Return the (x, y) coordinate for the center point of the cell that contains the specified text.  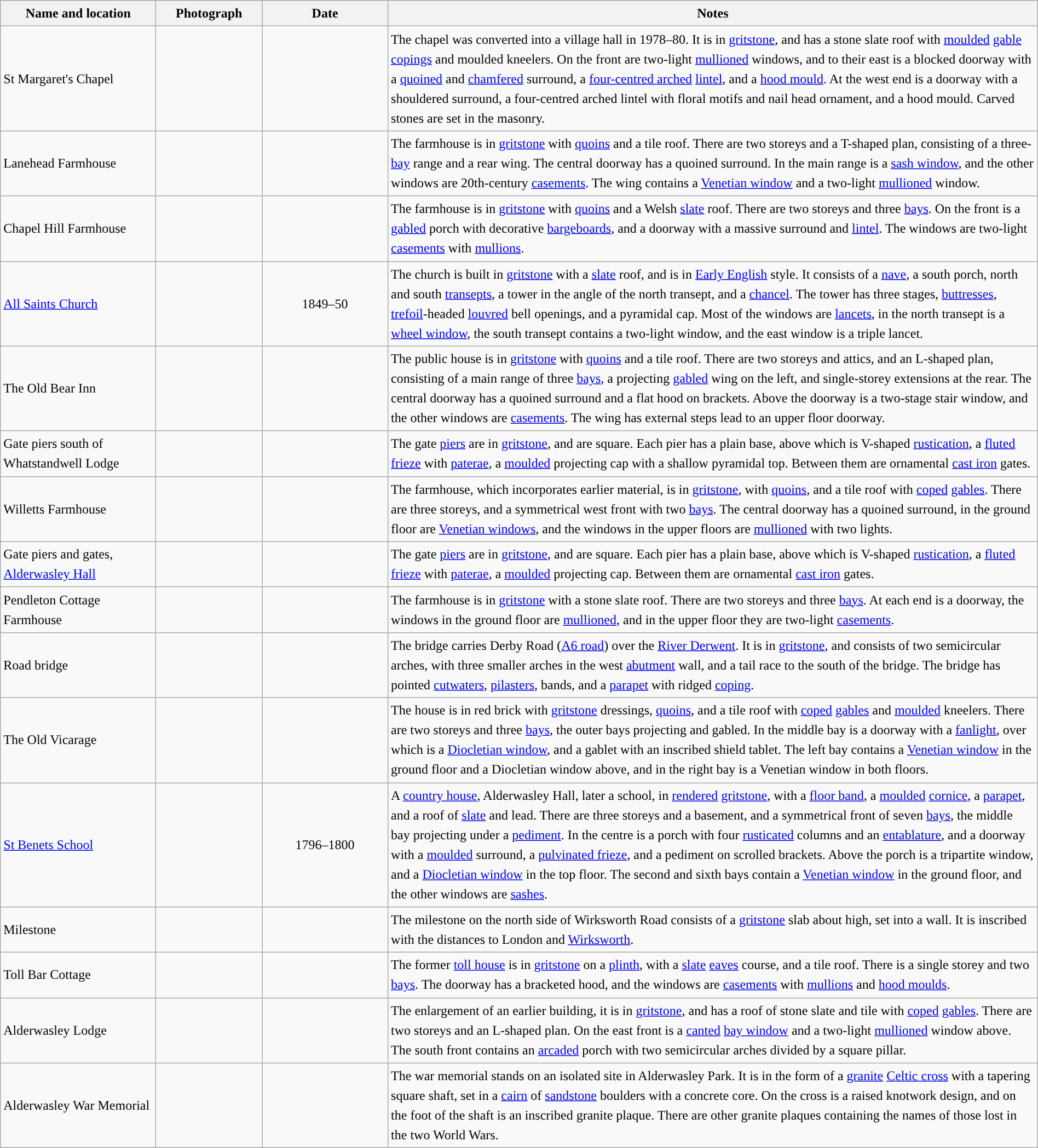
Road bridge (78, 665)
St Margaret's Chapel (78, 79)
Toll Bar Cottage (78, 976)
Photograph (209, 13)
The Old Bear Inn (78, 389)
Name and location (78, 13)
1849–50 (325, 303)
St Benets School (78, 845)
Lanehead Farmhouse (78, 163)
Gate piers south of Whatstandwell Lodge (78, 453)
Alderwasley Lodge (78, 1030)
All Saints Church (78, 303)
Chapel Hill Farmhouse (78, 229)
Date (325, 13)
Milestone (78, 930)
Gate piers and gates, Alderwasley Hall (78, 564)
Willetts Farmhouse (78, 509)
1796–1800 (325, 845)
The Old Vicarage (78, 740)
Alderwasley War Memorial (78, 1106)
Pendleton Cottage Farmhouse (78, 610)
Notes (713, 13)
